Scan for the cell matching the given text and deliver its [X, Y] coordinate at center. 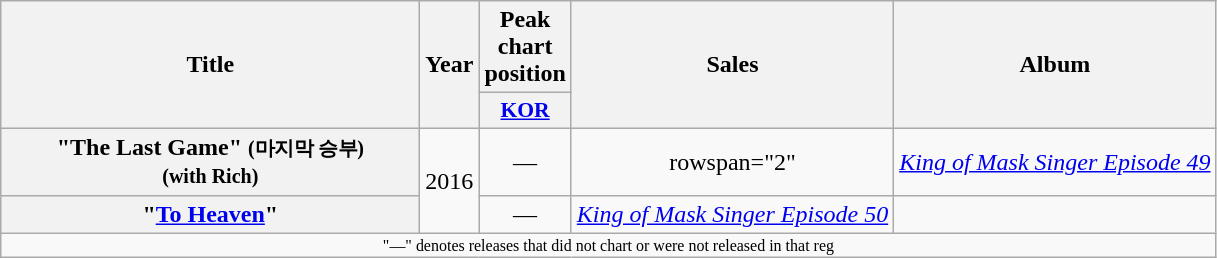
Peak chart position [525, 47]
King of Mask Singer Episode 50 [732, 214]
2016 [450, 180]
"To Heaven" [210, 214]
KOR [525, 111]
Title [210, 65]
Sales [732, 65]
"The Last Game" (마지막 승부) (with Rich) [210, 162]
"—" denotes releases that did not chart or were not released in that reg [608, 245]
Album [1055, 65]
Year [450, 65]
King of Mask Singer Episode 49 [1055, 162]
rowspan="2" [732, 162]
